From the cell containing the given text, extract its center point as [X, Y] coordinate. 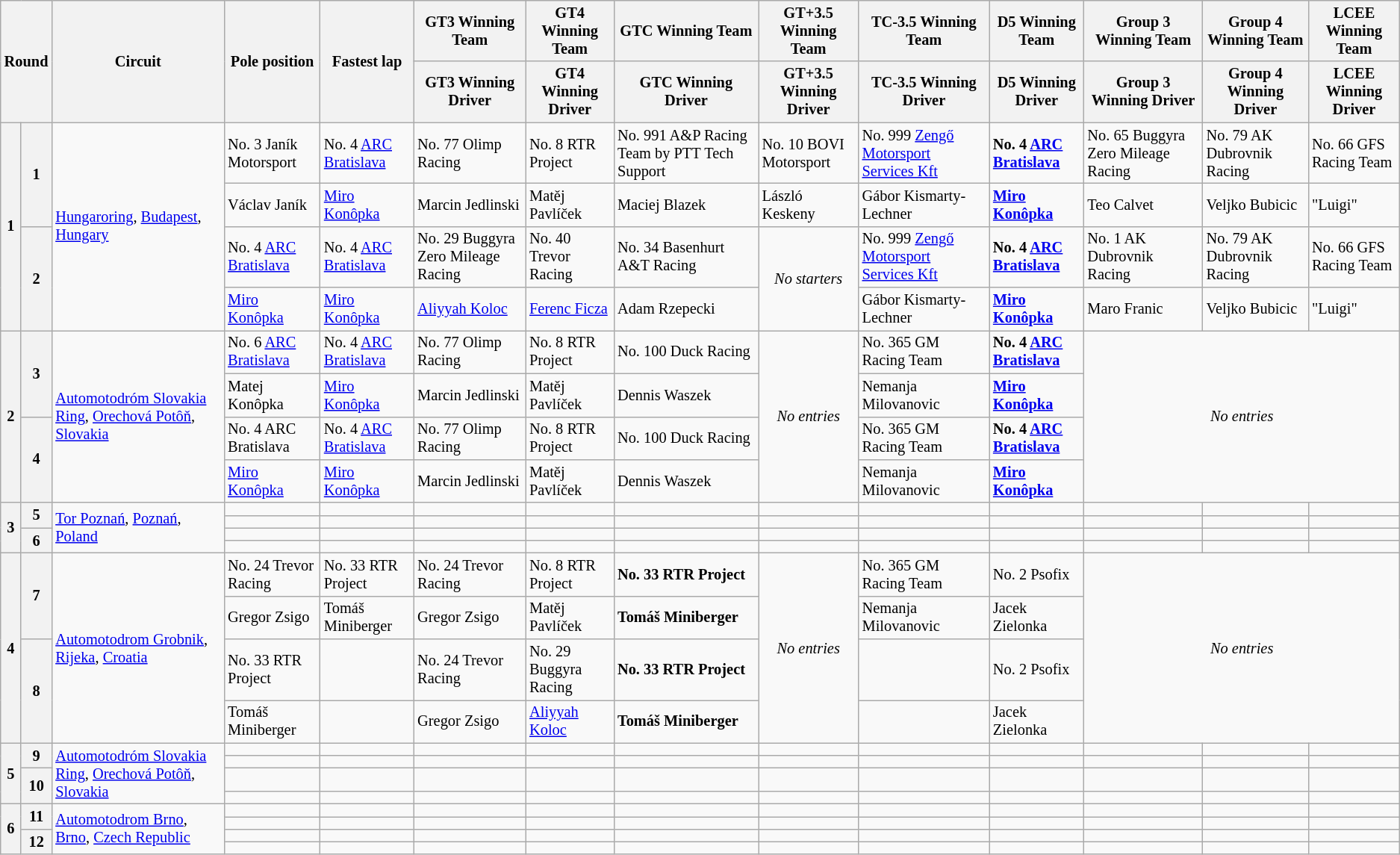
Maro Franic [1142, 309]
GT3 Winning Driver [470, 92]
No. 3 Janík Motorsport [272, 153]
TC-3.5 Winning Team [924, 31]
Round [27, 61]
Group 3 Winning Driver [1142, 92]
TC-3.5 Winning Driver [924, 92]
D5 Winning Team [1036, 31]
Tor Poznań, Poznań, Poland [137, 527]
Circuit [137, 61]
Automotodrom Grobnik, Rijeka, Croatia [137, 648]
9 [36, 756]
Ferenc Ficza [570, 309]
No. 991 A&P Racing Team by PTT Tech Support [686, 153]
No. 1 AK Dubrovnik Racing [1142, 257]
GT4 Winning Driver [570, 92]
GT+3.5 Winning Team [809, 31]
Václav Janík [272, 205]
No. 29 Buggyra Zero Mileage Racing [470, 257]
Automotodrom Brno, Brno, Czech Republic [137, 829]
No. 10 BOVI Motorsport [809, 153]
D5 Winning Driver [1036, 92]
No. 65 Buggyra Zero Mileage Racing [1142, 153]
Teo Calvet [1142, 205]
No starters [809, 278]
11 [36, 816]
Group 4 Winning Driver [1256, 92]
GTC Winning Team [686, 31]
Adam Rzepecki [686, 309]
7 [36, 596]
Group 4 Winning Team [1256, 31]
12 [36, 842]
No. 34 Basenhurt A&T Racing [686, 257]
Maciej Blazek [686, 205]
László Keskeny [809, 205]
GT+3.5 Winning Driver [809, 92]
Pole position [272, 61]
10 [36, 786]
LCEE Winning Driver [1354, 92]
Fastest lap [367, 61]
LCEE Winning Team [1354, 31]
Group 3 Winning Team [1142, 31]
Hungaroring, Budapest, Hungary [137, 227]
GT3 Winning Team [470, 31]
GT4 Winning Team [570, 31]
No. 29 Buggyra Racing [570, 670]
No. 6 ARC Bratislava [272, 352]
GTC Winning Driver [686, 92]
8 [36, 691]
No. 40 Trevor Racing [570, 257]
Matej Konôpka [272, 395]
